Return the [X, Y] coordinate for the center point of the cell that contains the specified text.  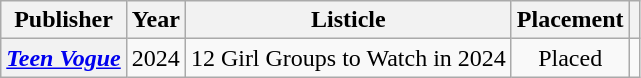
Teen Vogue [64, 58]
12 Girl Groups to Watch in 2024 [348, 58]
2024 [156, 58]
Year [156, 20]
Placement [570, 20]
Publisher [64, 20]
Placed [570, 58]
Listicle [348, 20]
